Provide the [X, Y] coordinate of the cell's center where the given text is located.  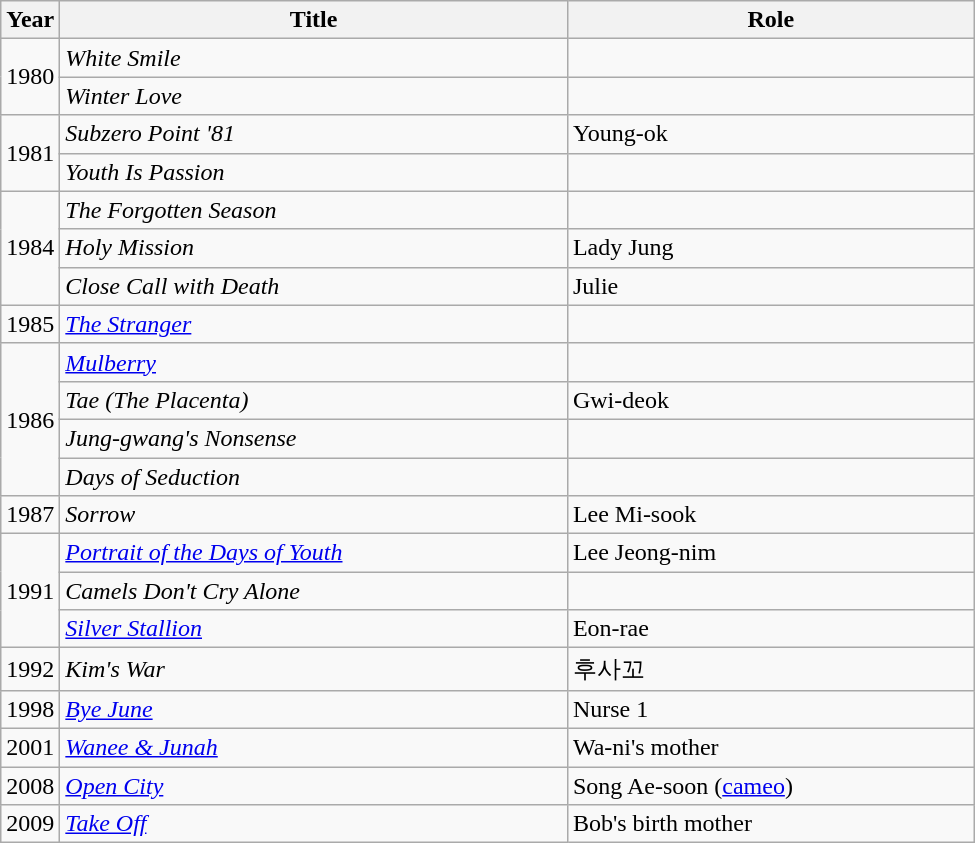
Sorrow [314, 515]
1991 [30, 591]
Days of Seduction [314, 477]
1985 [30, 324]
Jung-gwang's Nonsense [314, 438]
The Forgotten Season [314, 210]
Camels Don't Cry Alone [314, 591]
Portrait of the Days of Youth [314, 553]
Gwi-deok [770, 400]
Wa-ni's mother [770, 747]
Kim's War [314, 670]
Bob's birth mother [770, 824]
1980 [30, 77]
1992 [30, 670]
1998 [30, 709]
Open City [314, 785]
Winter Love [314, 96]
Song Ae-soon (cameo) [770, 785]
Title [314, 20]
Lady Jung [770, 248]
Mulberry [314, 362]
2008 [30, 785]
The Stranger [314, 324]
Nurse 1 [770, 709]
Youth Is Passion [314, 172]
2009 [30, 824]
Bye June [314, 709]
Holy Mission [314, 248]
Subzero Point '81 [314, 134]
1984 [30, 248]
Lee Mi-sook [770, 515]
Silver Stallion [314, 629]
Young-ok [770, 134]
White Smile [314, 58]
Take Off [314, 824]
Tae (The Placenta) [314, 400]
1987 [30, 515]
1981 [30, 153]
Julie [770, 286]
Role [770, 20]
2001 [30, 747]
Close Call with Death [314, 286]
Eon-rae [770, 629]
Year [30, 20]
Lee Jeong-nim [770, 553]
1986 [30, 419]
후사꼬 [770, 670]
Wanee & Junah [314, 747]
